Return (X, Y) of the center of cell containing provided text 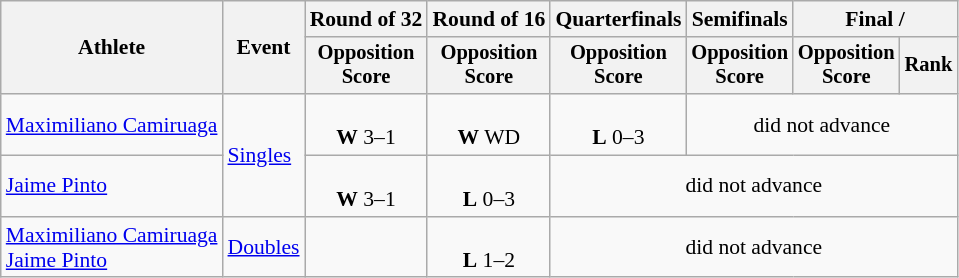
Round of 16 (488, 19)
Round of 32 (366, 19)
Jaime Pinto (112, 186)
L 1–2 (488, 248)
Maximiliano Camiruaga (112, 124)
Rank (929, 66)
Maximiliano CamiruagaJaime Pinto (112, 248)
Quarterfinals (618, 19)
Semifinals (740, 19)
Singles (263, 155)
Final / (875, 19)
Event (263, 48)
Doubles (263, 248)
Athlete (112, 48)
W WD (488, 124)
